Return (X, Y) of the center of cell containing provided text 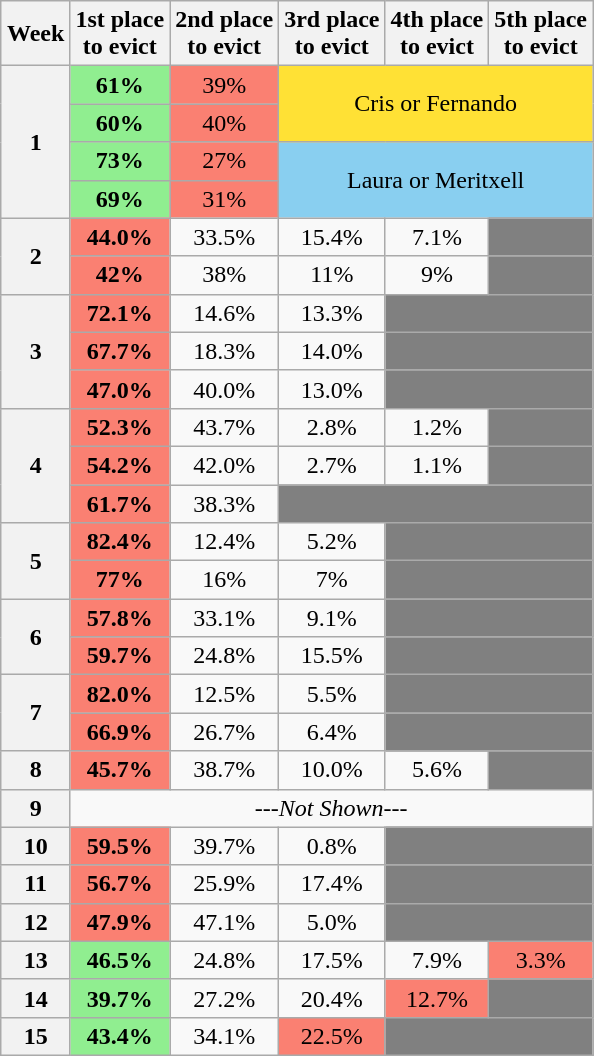
1.1% (437, 465)
12 (35, 922)
47.1% (224, 922)
47.9% (120, 922)
0.8% (332, 846)
56.7% (120, 884)
14.6% (224, 313)
31% (224, 199)
20.4% (332, 998)
3.3% (541, 960)
40.0% (224, 389)
47.0% (120, 389)
54.2% (120, 465)
66.9% (120, 732)
15.5% (332, 656)
39% (224, 85)
12.5% (224, 694)
5 (35, 561)
59.7% (120, 656)
12.4% (224, 542)
14 (35, 998)
38.7% (224, 770)
7 (35, 713)
82.0% (120, 694)
72.1% (120, 313)
11 (35, 884)
17.5% (332, 960)
1st placeto evict (120, 34)
---Not Shown--- (332, 808)
13.0% (332, 389)
15 (35, 1036)
17.4% (332, 884)
7.9% (437, 960)
52.3% (120, 427)
9% (437, 275)
33.1% (224, 618)
38.3% (224, 503)
26.7% (224, 732)
44.0% (120, 237)
9.1% (332, 618)
33.5% (224, 237)
10 (35, 846)
40% (224, 123)
5.2% (332, 542)
2.7% (332, 465)
5.6% (437, 770)
73% (120, 161)
25.9% (224, 884)
61% (120, 85)
60% (120, 123)
69% (120, 199)
82.4% (120, 542)
57.8% (120, 618)
22.5% (332, 1036)
9 (35, 808)
13.3% (332, 313)
43.7% (224, 427)
13 (35, 960)
1.2% (437, 427)
2 (35, 256)
18.3% (224, 351)
Laura or Meritxell (436, 180)
2.8% (332, 427)
77% (120, 580)
5.0% (332, 922)
45.7% (120, 770)
43.4% (120, 1036)
16% (224, 580)
1 (35, 142)
27.2% (224, 998)
34.1% (224, 1036)
46.5% (120, 960)
59.5% (120, 846)
3 (35, 351)
42% (120, 275)
4th placeto evict (437, 34)
6.4% (332, 732)
Week (35, 34)
42.0% (224, 465)
7.1% (437, 237)
11% (332, 275)
2nd placeto evict (224, 34)
61.7% (120, 503)
8 (35, 770)
27% (224, 161)
Cris or Fernando (436, 104)
38% (224, 275)
5.5% (332, 694)
10.0% (332, 770)
67.7% (120, 351)
3rd placeto evict (332, 34)
14.0% (332, 351)
4 (35, 465)
7% (332, 580)
6 (35, 637)
5th placeto evict (541, 34)
15.4% (332, 237)
12.7% (437, 998)
